Extract the [x, y] coordinate from the center of the cell holding the provided text.  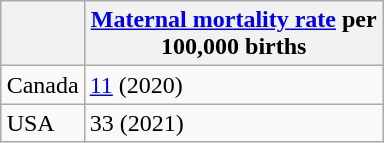
Maternal mortality rate per 100,000 births [234, 34]
Canada [42, 85]
33 (2021) [234, 123]
11 (2020) [234, 85]
USA [42, 123]
